Provide the [X, Y] coordinate of the cell's center where the given text is located.  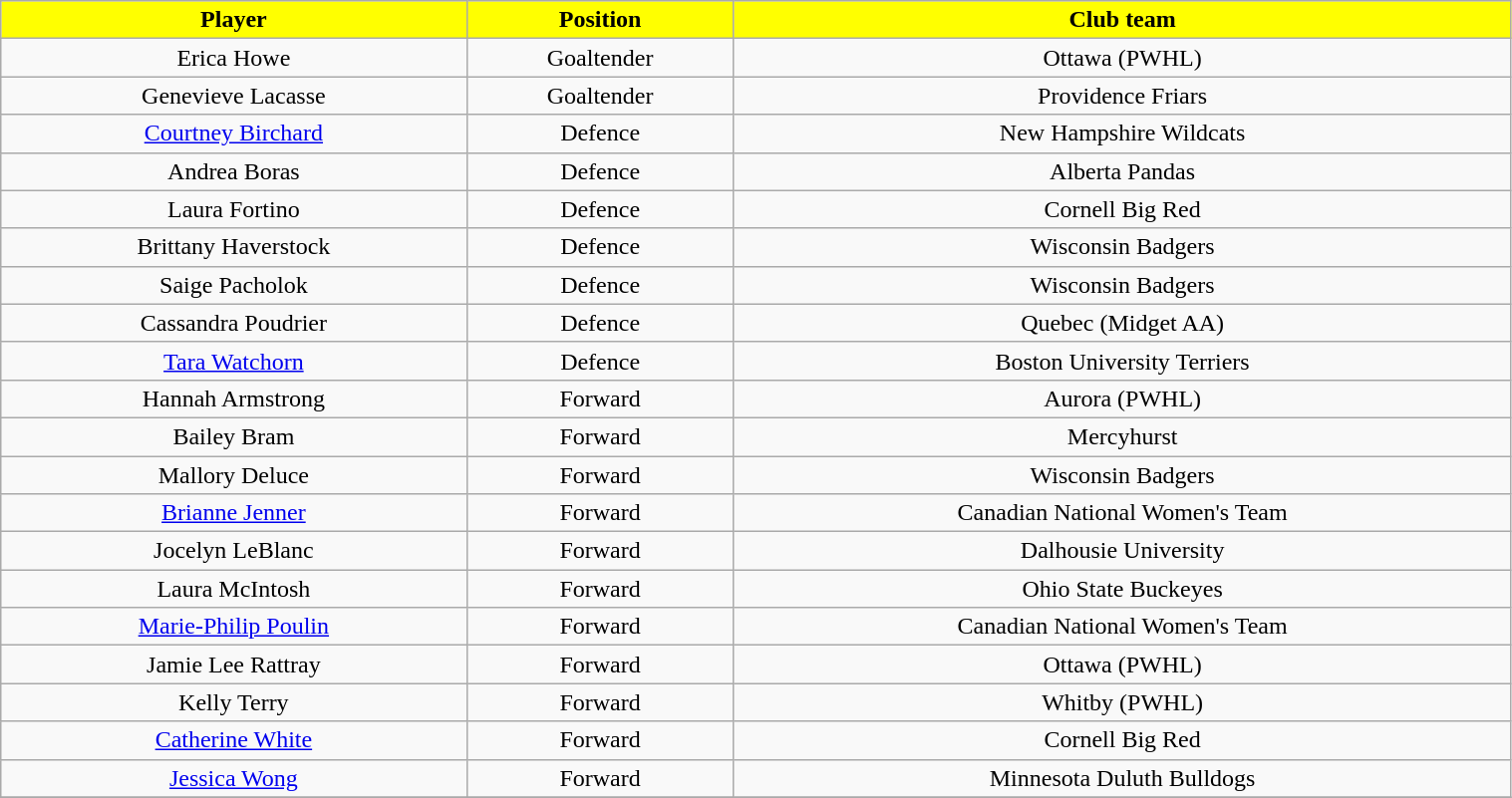
Hannah Armstrong [233, 399]
Jocelyn LeBlanc [233, 551]
Marie-Philip Poulin [233, 627]
Providence Friars [1122, 96]
Andrea Boras [233, 171]
Brianne Jenner [233, 513]
Position [600, 20]
Bailey Bram [233, 436]
Dalhousie University [1122, 551]
Tara Watchorn [233, 361]
New Hampshire Wildcats [1122, 133]
Alberta Pandas [1122, 171]
Genevieve Lacasse [233, 96]
Jessica Wong [233, 778]
Catherine White [233, 740]
Boston University Terriers [1122, 361]
Courtney Birchard [233, 133]
Minnesota Duluth Bulldogs [1122, 778]
Mercyhurst [1122, 436]
Ohio State Buckeyes [1122, 589]
Cassandra Poudrier [233, 323]
Laura McIntosh [233, 589]
Jamie Lee Rattray [233, 665]
Club team [1122, 20]
Saige Pacholok [233, 285]
Laura Fortino [233, 209]
Player [233, 20]
Whitby (PWHL) [1122, 702]
Quebec (Midget AA) [1122, 323]
Mallory Deluce [233, 475]
Kelly Terry [233, 702]
Erica Howe [233, 58]
Aurora (PWHL) [1122, 399]
Brittany Haverstock [233, 247]
